Output the [X, Y] coordinate of the center of the cell containing the given text.  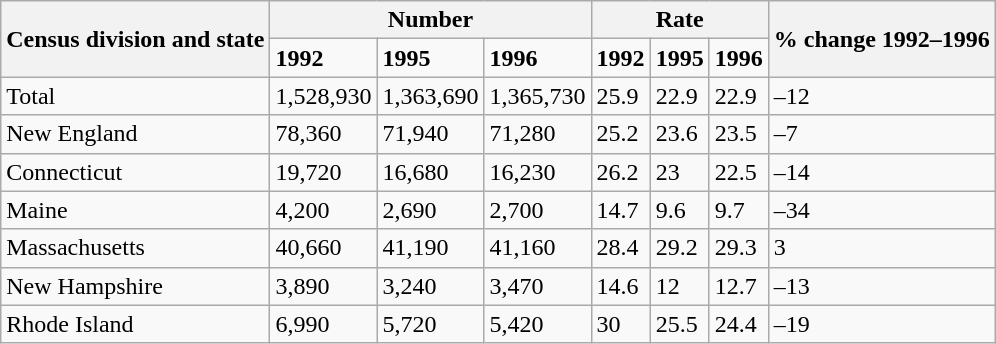
16,230 [538, 172]
25.5 [680, 324]
28.4 [620, 248]
6,990 [324, 324]
1,363,690 [430, 96]
New England [136, 134]
1,365,730 [538, 96]
23.5 [738, 134]
16,680 [430, 172]
26.2 [620, 172]
71,940 [430, 134]
24.4 [738, 324]
2,690 [430, 210]
–7 [882, 134]
Number [430, 20]
3,890 [324, 286]
Total [136, 96]
Maine [136, 210]
3,240 [430, 286]
23.6 [680, 134]
41,190 [430, 248]
Rate [680, 20]
12 [680, 286]
Connecticut [136, 172]
9.6 [680, 210]
23 [680, 172]
–34 [882, 210]
78,360 [324, 134]
29.3 [738, 248]
Census division and state [136, 39]
41,160 [538, 248]
25.9 [620, 96]
2,700 [538, 210]
5,720 [430, 324]
14.7 [620, 210]
71,280 [538, 134]
–19 [882, 324]
19,720 [324, 172]
14.6 [620, 286]
–13 [882, 286]
3,470 [538, 286]
30 [620, 324]
1,528,930 [324, 96]
Massachusetts [136, 248]
40,660 [324, 248]
29.2 [680, 248]
Rhode Island [136, 324]
New Hampshire [136, 286]
25.2 [620, 134]
–12 [882, 96]
% change 1992–1996 [882, 39]
9.7 [738, 210]
12.7 [738, 286]
5,420 [538, 324]
–14 [882, 172]
3 [882, 248]
22.5 [738, 172]
4,200 [324, 210]
